Search for the cell housing the specified text and yield its (X, Y) center coordinate. 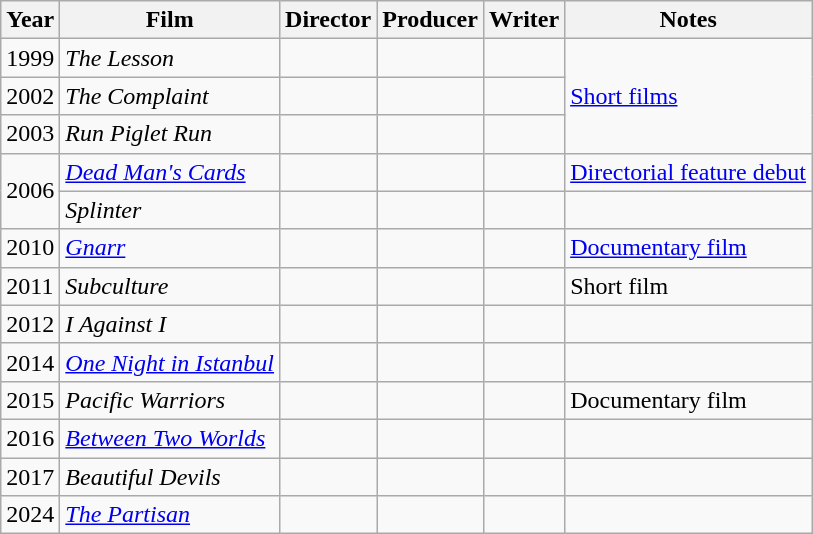
Dead Man's Cards (170, 172)
Splinter (170, 210)
I Against I (170, 324)
2002 (30, 96)
2017 (30, 477)
Writer (524, 20)
2010 (30, 248)
Pacific Warriors (170, 400)
Producer (430, 20)
Gnarr (170, 248)
One Night in Istanbul (170, 362)
The Partisan (170, 515)
2014 (30, 362)
2011 (30, 286)
Between Two Worlds (170, 438)
2012 (30, 324)
Subculture (170, 286)
Run Piglet Run (170, 134)
2006 (30, 191)
Beautiful Devils (170, 477)
2003 (30, 134)
Year (30, 20)
2016 (30, 438)
Notes (688, 20)
The Complaint (170, 96)
Short films (688, 96)
2024 (30, 515)
Short film (688, 286)
Film (170, 20)
2015 (30, 400)
The Lesson (170, 58)
1999 (30, 58)
Director (328, 20)
Directorial feature debut (688, 172)
